Locate the cell with the specified text and output its [x, y] center coordinate. 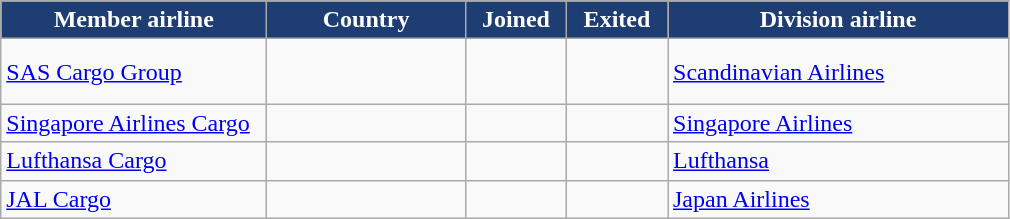
Scandinavian Airlines [838, 72]
Singapore Airlines Cargo [134, 123]
Lufthansa [838, 161]
Division airline [838, 20]
SAS Cargo Group [134, 72]
Japan Airlines [838, 199]
Country [366, 20]
JAL Cargo [134, 199]
Member airline [134, 20]
Joined [516, 20]
Exited [616, 20]
Singapore Airlines [838, 123]
Lufthansa Cargo [134, 161]
